Pinpoint the cell where the given text exists, returning its (X, Y) midpoint coordinate. 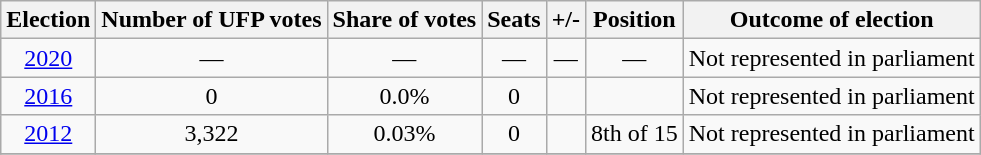
Outcome of election (832, 20)
Election (48, 20)
0.03% (404, 134)
3,322 (212, 134)
0.0% (404, 96)
Number of UFP votes (212, 20)
Share of votes (404, 20)
2020 (48, 58)
2012 (48, 134)
Seats (514, 20)
+/- (566, 20)
2016 (48, 96)
Position (634, 20)
8th of 15 (634, 134)
